Detect which cell encompasses the target text, then output its (X, Y) center coordinate. 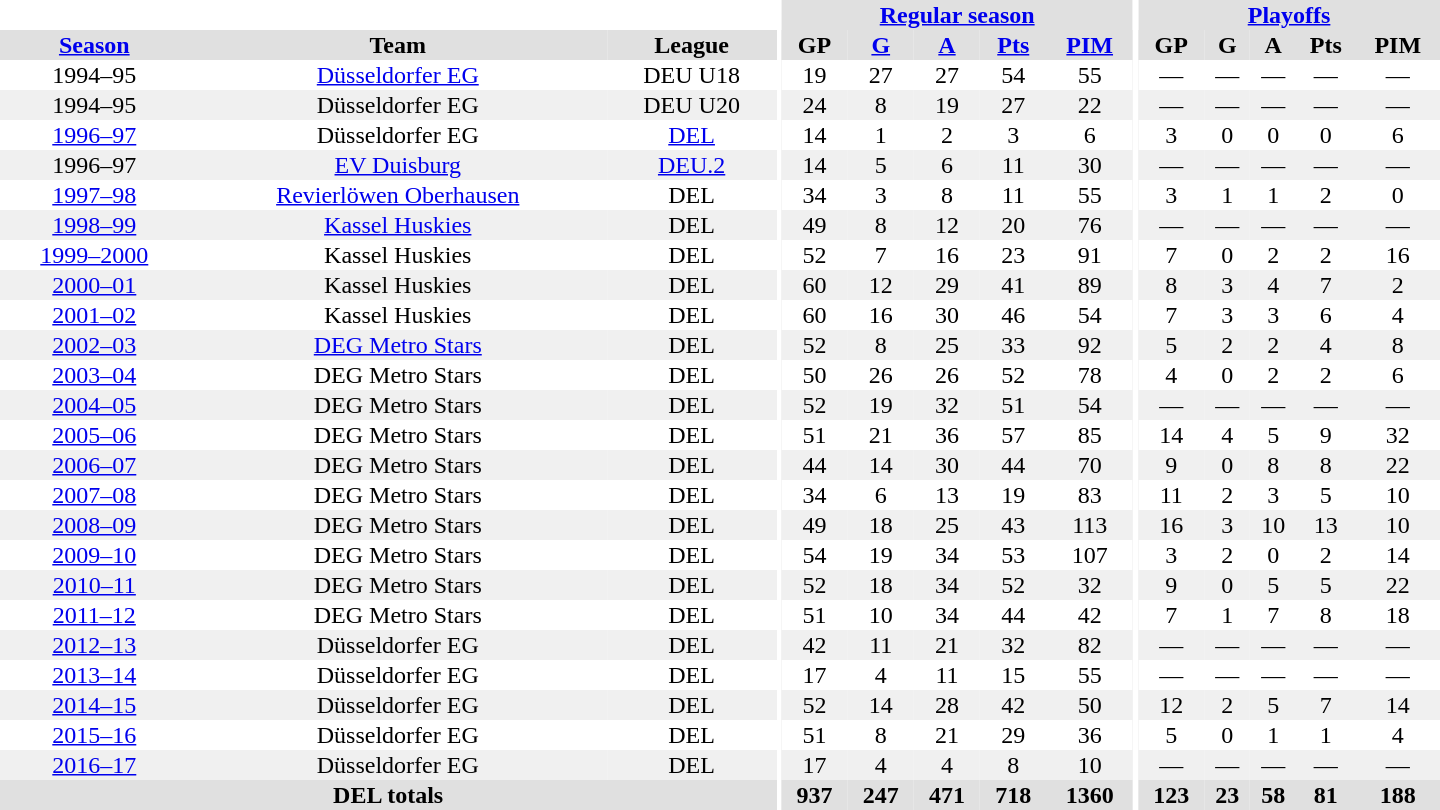
33 (1013, 345)
92 (1090, 345)
15 (1013, 675)
2004–05 (94, 405)
247 (881, 795)
123 (1171, 795)
League (692, 45)
DEU U18 (692, 75)
2014–15 (94, 705)
1998–99 (94, 225)
DEU U20 (692, 105)
107 (1090, 555)
2003–04 (94, 375)
Regular season (957, 15)
471 (947, 795)
2011–12 (94, 615)
2012–13 (94, 645)
70 (1090, 465)
53 (1013, 555)
2006–07 (94, 465)
Revierlöwen Oberhausen (398, 195)
718 (1013, 795)
2013–14 (94, 675)
1999–2000 (94, 255)
2002–03 (94, 345)
91 (1090, 255)
1360 (1090, 795)
58 (1273, 795)
46 (1013, 315)
2000–01 (94, 285)
78 (1090, 375)
Season (94, 45)
937 (814, 795)
76 (1090, 225)
Team (398, 45)
28 (947, 705)
82 (1090, 645)
2001–02 (94, 315)
1997–98 (94, 195)
81 (1326, 795)
85 (1090, 435)
20 (1013, 225)
2005–06 (94, 435)
43 (1013, 525)
24 (814, 105)
Playoffs (1289, 15)
57 (1013, 435)
2009–10 (94, 555)
188 (1398, 795)
89 (1090, 285)
DEU.2 (692, 165)
DEL totals (388, 795)
EV Duisburg (398, 165)
113 (1090, 525)
41 (1013, 285)
2010–11 (94, 585)
83 (1090, 495)
2015–16 (94, 735)
2007–08 (94, 495)
2016–17 (94, 765)
2008–09 (94, 525)
